Identify which cell holds the provided text, then report its (x, y) central coordinate. 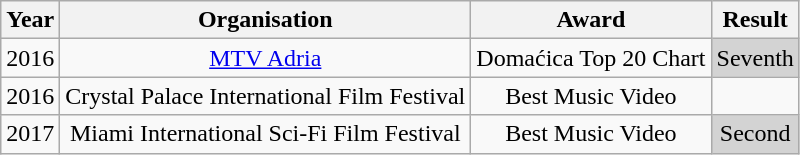
Seventh (755, 58)
Result (755, 20)
Award (591, 20)
Miami International Sci-Fi Film Festival (266, 134)
MTV Adria (266, 58)
2017 (30, 134)
Year (30, 20)
Second (755, 134)
Domaćica Top 20 Chart (591, 58)
Crystal Palace International Film Festival (266, 96)
Organisation (266, 20)
